Output the [X, Y] coordinate of the center of the cell containing the given text.  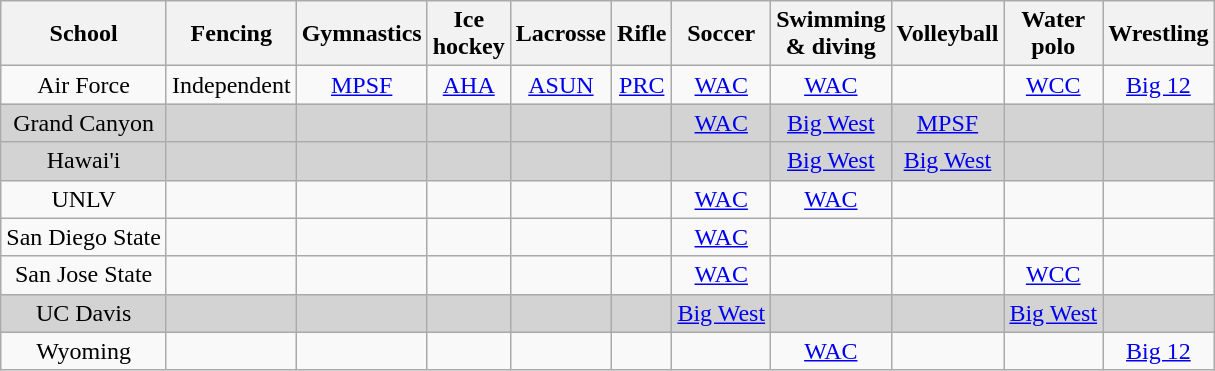
Waterpolo [1054, 34]
Grand Canyon [84, 123]
Hawai'i [84, 161]
Gymnastics [362, 34]
Wyoming [84, 351]
Lacrosse [560, 34]
Volleyball [948, 34]
Soccer [722, 34]
Wrestling [1159, 34]
UNLV [84, 199]
Swimming& diving [831, 34]
AHA [468, 85]
ASUN [560, 85]
Rifle [642, 34]
PRC [642, 85]
San Jose State [84, 275]
Fencing [231, 34]
School [84, 34]
San Diego State [84, 237]
Independent [231, 85]
Air Force [84, 85]
Icehockey [468, 34]
UC Davis [84, 313]
